Provide the [X, Y] coordinate of the cell's center where the given text is located.  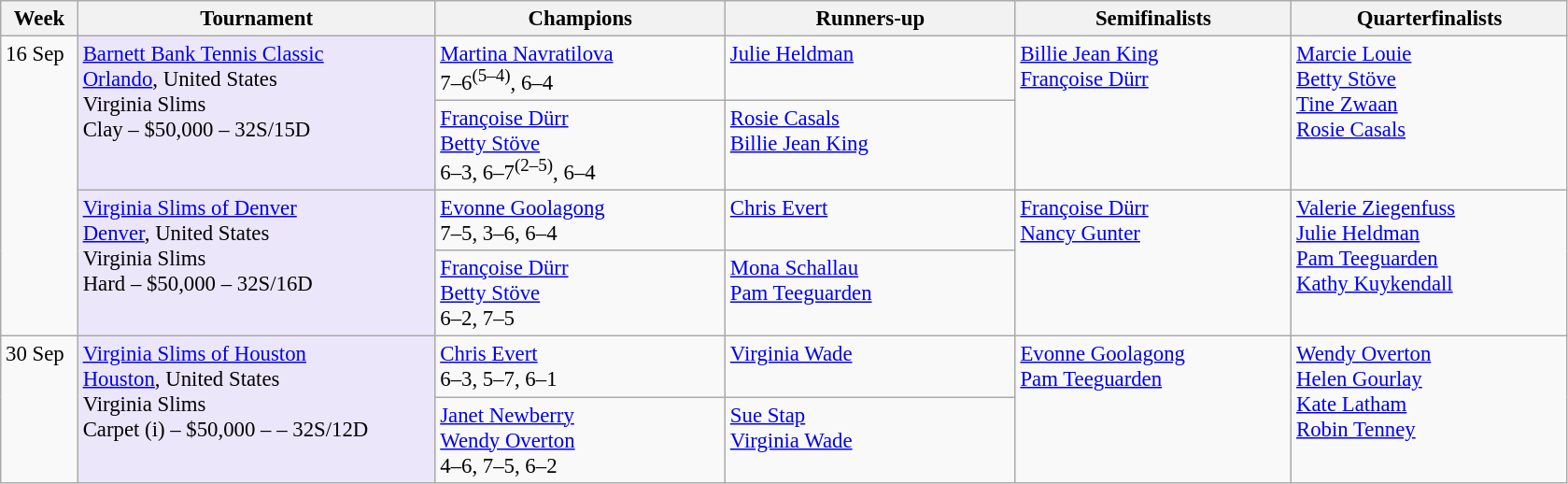
Virginia Wade [870, 366]
Semifinalists [1153, 19]
Marcie Louie Betty Stöve Tine Zwaan Rosie Casals [1430, 114]
Françoise Dürr Nancy Gunter [1153, 263]
Quarterfinalists [1430, 19]
Barnett Bank Tennis Classic Orlando, United StatesVirginia SlimsClay – $50,000 – 32S/15D [256, 114]
Valerie Ziegenfuss Julie Heldman Pam Teeguarden Kathy Kuykendall [1430, 263]
Mona Schallau Pam Teeguarden [870, 293]
Janet Newberry Wendy Overton4–6, 7–5, 6–2 [581, 440]
Virginia Slims of Denver Denver, United StatesVirginia SlimsHard – $50,000 – 32S/16D [256, 263]
Sue Stap Virginia Wade [870, 440]
Françoise Dürr Betty Stöve6–3, 6–7(2–5), 6–4 [581, 146]
Julie Heldman [870, 69]
Evonne Goolagong Pam Teeguarden [1153, 409]
Françoise Dürr Betty Stöve6–2, 7–5 [581, 293]
Virginia Slims of Houston Houston, United StatesVirginia SlimsCarpet (i) – $50,000 – – 32S/12D [256, 409]
Runners-up [870, 19]
16 Sep [39, 187]
Billie Jean King Françoise Dürr [1153, 114]
Chris Evert 6–3, 5–7, 6–1 [581, 366]
Martina Navratilova 7–6(5–4), 6–4 [581, 69]
Wendy Overton Helen Gourlay Kate Latham Robin Tenney [1430, 409]
Tournament [256, 19]
Champions [581, 19]
Rosie Casals Billie Jean King [870, 146]
Week [39, 19]
30 Sep [39, 409]
Chris Evert [870, 221]
Evonne Goolagong 7–5, 3–6, 6–4 [581, 221]
